Output the (x, y) coordinate of the center of the cell containing the given text.  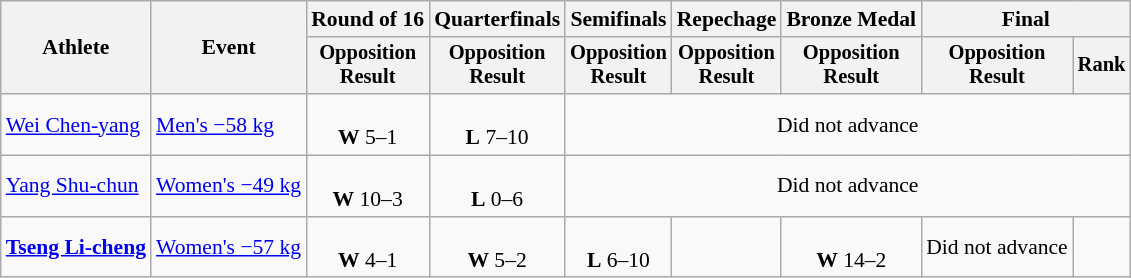
Repechage (727, 19)
W 4–1 (368, 248)
Men's −58 kg (228, 124)
Semifinals (618, 19)
W 14–2 (851, 248)
Wei Chen-yang (76, 124)
Round of 16 (368, 19)
L 0–6 (497, 186)
Final (1026, 19)
W 5–1 (368, 124)
Rank (1102, 66)
Yang Shu-chun (76, 186)
L 6–10 (618, 248)
Bronze Medal (851, 19)
Athlete (76, 48)
Quarterfinals (497, 19)
W 5–2 (497, 248)
Women's −49 kg (228, 186)
Tseng Li-cheng (76, 248)
Women's −57 kg (228, 248)
L 7–10 (497, 124)
Event (228, 48)
W 10–3 (368, 186)
